Search for the cell housing the specified text and yield its [X, Y] center coordinate. 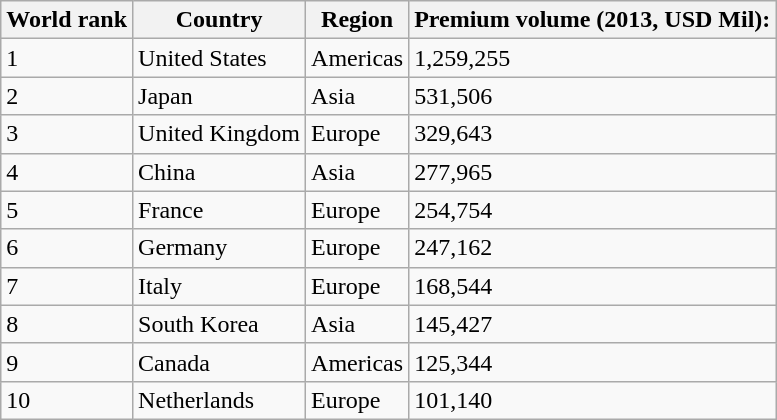
Germany [220, 248]
Country [220, 20]
South Korea [220, 324]
329,643 [592, 134]
World rank [67, 20]
5 [67, 210]
Netherlands [220, 400]
6 [67, 248]
United States [220, 58]
United Kingdom [220, 134]
Italy [220, 286]
101,140 [592, 400]
8 [67, 324]
1,259,255 [592, 58]
3 [67, 134]
Region [358, 20]
145,427 [592, 324]
10 [67, 400]
China [220, 172]
125,344 [592, 362]
Japan [220, 96]
7 [67, 286]
254,754 [592, 210]
Canada [220, 362]
277,965 [592, 172]
France [220, 210]
2 [67, 96]
1 [67, 58]
531,506 [592, 96]
168,544 [592, 286]
Premium volume (2013, USD Mil): [592, 20]
4 [67, 172]
9 [67, 362]
247,162 [592, 248]
